Provide the [X, Y] coordinate of the cell's center where the given text is located.  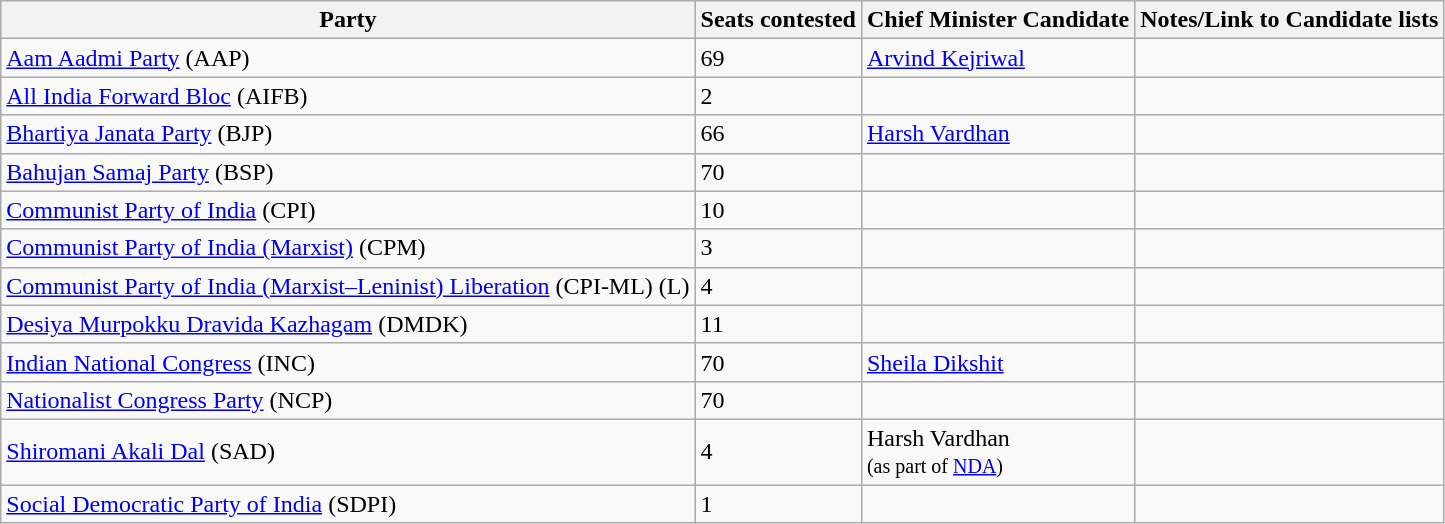
1 [778, 503]
Desiya Murpokku Dravida Kazhagam (DMDK) [348, 324]
2 [778, 96]
All India Forward Bloc (AIFB) [348, 96]
69 [778, 58]
Indian National Congress (INC) [348, 362]
Sheila Dikshit [998, 362]
Social Democratic Party of India (SDPI) [348, 503]
Communist Party of India (Marxist–Leninist) Liberation (CPI-ML) (L) [348, 286]
Arvind Kejriwal [998, 58]
Harsh Vardhan [998, 134]
66 [778, 134]
Communist Party of India (Marxist) (CPM) [348, 248]
Nationalist Congress Party (NCP) [348, 400]
Aam Aadmi Party (AAP) [348, 58]
Chief Minister Candidate [998, 20]
Seats contested [778, 20]
10 [778, 210]
Harsh Vardhan(as part of NDA) [998, 452]
Notes/Link to Candidate lists [1290, 20]
Party [348, 20]
11 [778, 324]
Bhartiya Janata Party (BJP) [348, 134]
3 [778, 248]
Shiromani Akali Dal (SAD) [348, 452]
Bahujan Samaj Party (BSP) [348, 172]
Communist Party of India (CPI) [348, 210]
